Pinpoint the cell where the given text exists, returning its (x, y) midpoint coordinate. 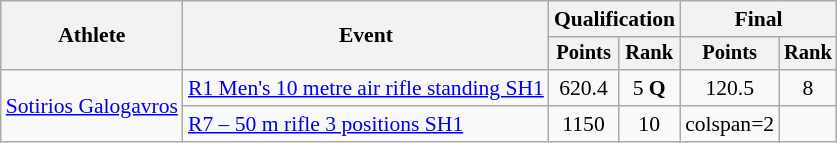
5 Q (649, 88)
Final (758, 19)
Athlete (92, 36)
620.4 (584, 88)
R7 – 50 m rifle 3 positions SH1 (366, 124)
Event (366, 36)
10 (649, 124)
Sotirios Galogavros (92, 106)
R1 Men's 10 metre air rifle standing SH1 (366, 88)
120.5 (730, 88)
8 (808, 88)
Qualification (614, 19)
1150 (584, 124)
colspan=2 (730, 124)
